Return the (x, y) coordinate for the center point of the cell that contains the specified text.  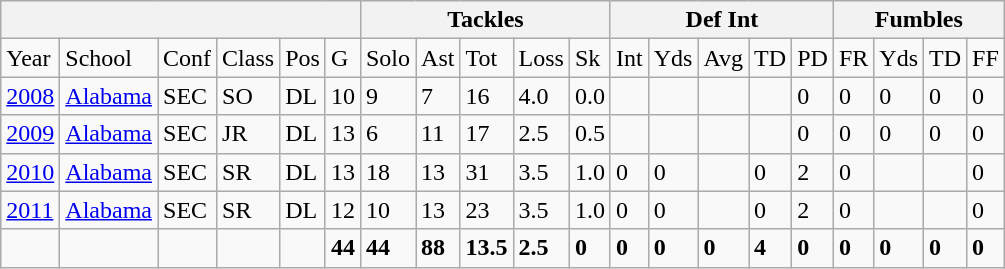
4.0 (541, 96)
FR (853, 58)
Class (248, 58)
Sk (590, 58)
4 (770, 248)
11 (438, 134)
Year (30, 58)
6 (388, 134)
Tot (486, 58)
Avg (724, 58)
Def Int (722, 20)
Conf (188, 58)
School (109, 58)
SO (248, 96)
Solo (388, 58)
JR (248, 134)
G (342, 58)
FF (986, 58)
0.0 (590, 96)
88 (438, 248)
2009 (30, 134)
Int (629, 58)
31 (486, 172)
7 (438, 96)
12 (342, 210)
18 (388, 172)
Tackles (485, 20)
13.5 (486, 248)
0.5 (590, 134)
16 (486, 96)
17 (486, 134)
2008 (30, 96)
PD (813, 58)
9 (388, 96)
2010 (30, 172)
Fumbles (918, 20)
2011 (30, 210)
Ast (438, 58)
23 (486, 210)
Loss (541, 58)
Pos (303, 58)
